Provide the [X, Y] coordinate of the cell's center where the given text is located.  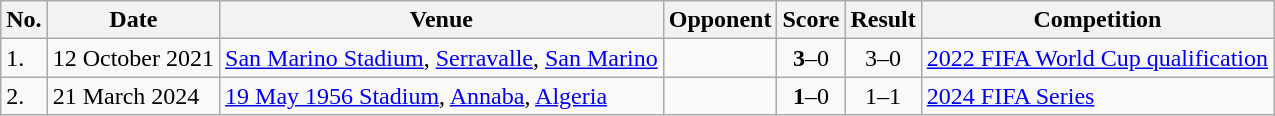
Result [883, 20]
21 March 2024 [133, 96]
Score [811, 20]
Date [133, 20]
19 May 1956 Stadium, Annaba, Algeria [442, 96]
1–0 [811, 96]
Venue [442, 20]
2022 FIFA World Cup qualification [1097, 58]
12 October 2021 [133, 58]
1–1 [883, 96]
No. [24, 20]
2024 FIFA Series [1097, 96]
1. [24, 58]
Competition [1097, 20]
Opponent [720, 20]
San Marino Stadium, Serravalle, San Marino [442, 58]
2. [24, 96]
